Find where the given text appears and provide that cell's center as [x, y] coordinate. 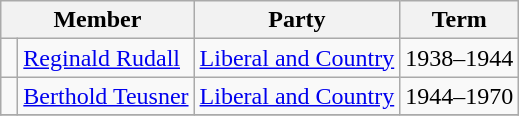
1944–1970 [460, 96]
Term [460, 20]
Member [98, 20]
Party [297, 20]
Berthold Teusner [106, 96]
Reginald Rudall [106, 58]
1938–1944 [460, 58]
